Detect which cell encompasses the target text, then output its [x, y] center coordinate. 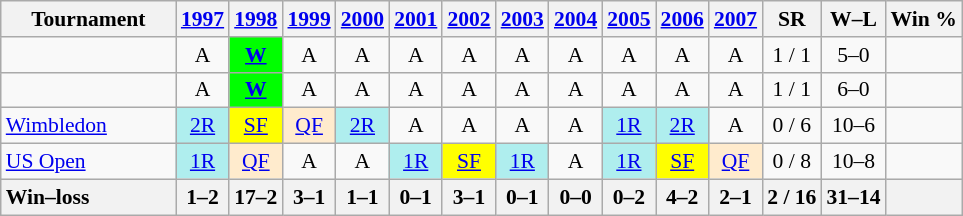
0–0 [576, 197]
0–2 [628, 197]
0 / 8 [792, 162]
31–14 [853, 197]
Tournament [88, 19]
6–0 [853, 90]
0 / 6 [792, 126]
Wimbledon [88, 126]
1–2 [202, 197]
4–2 [682, 197]
2 / 16 [792, 197]
1997 [202, 19]
W–L [853, 19]
2000 [362, 19]
2005 [628, 19]
10–6 [853, 126]
US Open [88, 162]
Win–loss [88, 197]
1999 [308, 19]
1998 [256, 19]
5–0 [853, 55]
2006 [682, 19]
2001 [416, 19]
SR [792, 19]
2003 [522, 19]
Win % [924, 19]
10–8 [853, 162]
2007 [736, 19]
2002 [468, 19]
2004 [576, 19]
17–2 [256, 197]
2–1 [736, 197]
1–1 [362, 197]
